Output the (X, Y) coordinate of the center of the cell containing the given text.  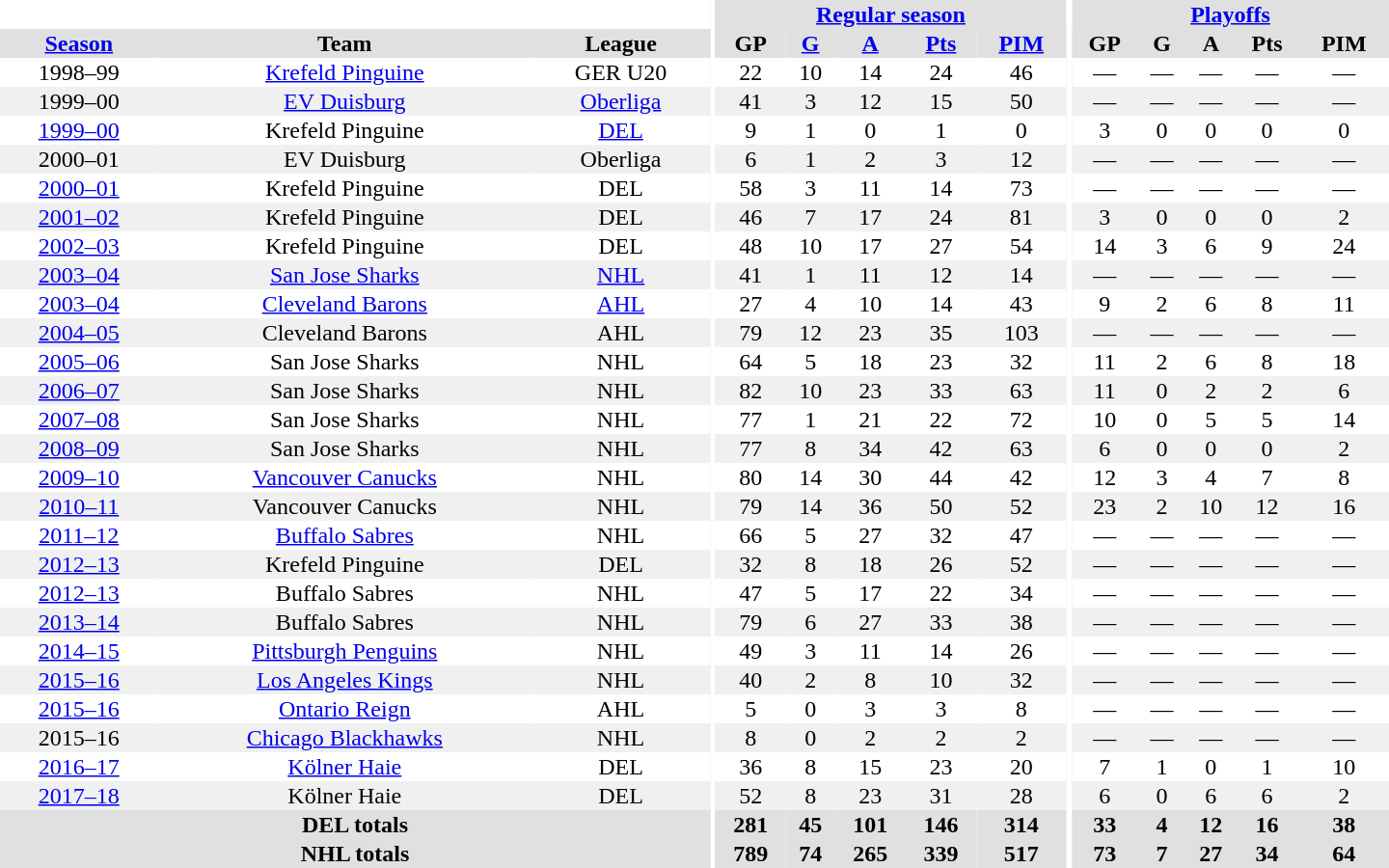
66 (750, 535)
21 (870, 420)
314 (1021, 825)
80 (750, 477)
1998–99 (79, 72)
103 (1021, 333)
2007–08 (79, 420)
789 (750, 854)
League (621, 43)
2005–06 (79, 362)
40 (750, 680)
Pittsburgh Penguins (344, 651)
58 (750, 188)
NHL totals (355, 854)
54 (1021, 246)
146 (941, 825)
74 (810, 854)
Season (79, 43)
101 (870, 825)
Los Angeles Kings (344, 680)
2014–15 (79, 651)
2002–03 (79, 246)
Regular season (891, 14)
Chicago Blackhawks (344, 738)
Team (344, 43)
2013–14 (79, 622)
2006–07 (79, 391)
517 (1021, 854)
DEL totals (355, 825)
2010–11 (79, 506)
Ontario Reign (344, 709)
20 (1021, 767)
72 (1021, 420)
2017–18 (79, 796)
48 (750, 246)
81 (1021, 217)
GER U20 (621, 72)
339 (941, 854)
44 (941, 477)
45 (810, 825)
2004–05 (79, 333)
2011–12 (79, 535)
2001–02 (79, 217)
Playoffs (1231, 14)
43 (1021, 304)
2009–10 (79, 477)
2008–09 (79, 448)
35 (941, 333)
31 (941, 796)
28 (1021, 796)
49 (750, 651)
265 (870, 854)
30 (870, 477)
2016–17 (79, 767)
281 (750, 825)
82 (750, 391)
